Locate the cell with the specified text and output its (x, y) center coordinate. 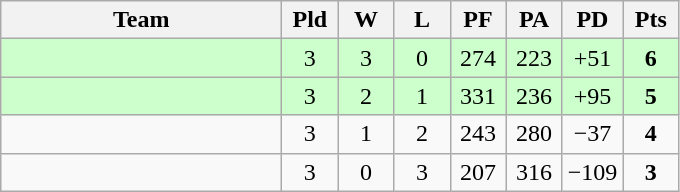
PA (534, 20)
Pts (651, 20)
236 (534, 96)
207 (478, 172)
4 (651, 134)
L (422, 20)
PD (592, 20)
280 (534, 134)
−109 (592, 172)
−37 (592, 134)
274 (478, 58)
Pld (310, 20)
6 (651, 58)
Team (142, 20)
+95 (592, 96)
W (366, 20)
5 (651, 96)
223 (534, 58)
331 (478, 96)
316 (534, 172)
+51 (592, 58)
PF (478, 20)
243 (478, 134)
